Detect which cell encompasses the target text, then output its (x, y) center coordinate. 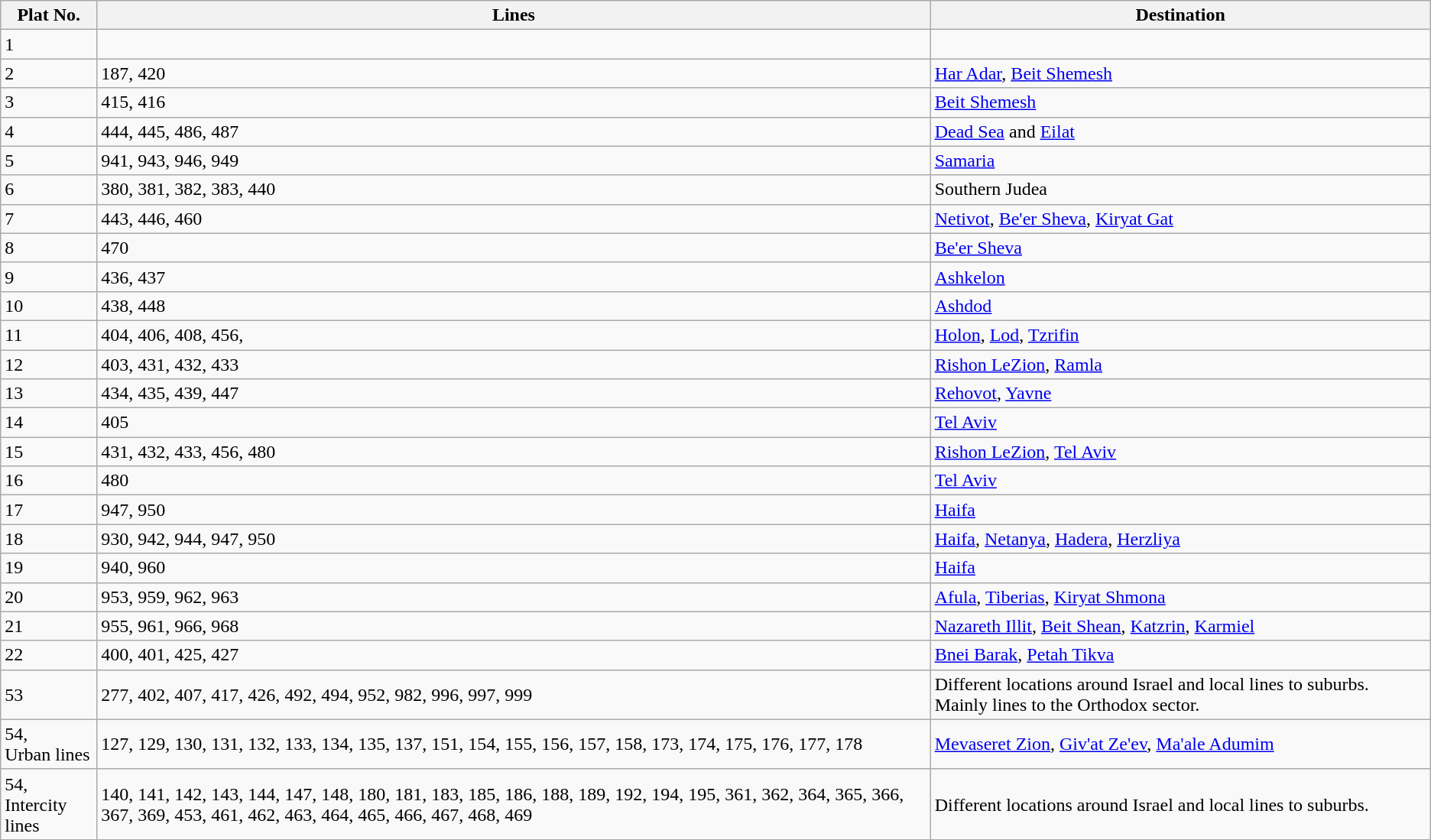
18 (49, 539)
380, 381, 382, 383, 440 (514, 190)
941, 943, 946, 949 (514, 161)
Har Adar, Beit Shemesh (1180, 73)
444, 445, 486, 487 (514, 131)
Rishon LeZion, Ramla (1180, 365)
19 (49, 568)
Samaria (1180, 161)
436, 437 (514, 277)
8 (49, 248)
3 (49, 102)
14 (49, 423)
443, 446, 460 (514, 219)
404, 406, 408, 456, (514, 335)
53 (49, 694)
Bnei Barak, Petah Tikva (1180, 655)
Destination (1180, 15)
54,Intercity lines (49, 804)
Ashkelon (1180, 277)
434, 435, 439, 447 (514, 394)
Dead Sea and Eilat (1180, 131)
480 (514, 481)
Netivot, Be'er Sheva, Kiryat Gat (1180, 219)
Lines (514, 15)
930, 942, 944, 947, 950 (514, 539)
Mevaseret Zion, Giv'at Ze'ev, Ma'ale Adumim (1180, 744)
955, 961, 966, 968 (514, 626)
Nazareth Illit, Beit Shean, Katzrin, Karmiel (1180, 626)
17 (49, 510)
Rishon LeZion, Tel Aviv (1180, 452)
277, 402, 407, 417, 426, 492, 494, 952, 982, 996, 997, 999 (514, 694)
12 (49, 365)
470 (514, 248)
2 (49, 73)
5 (49, 161)
10 (49, 306)
187, 420 (514, 73)
431, 432, 433, 456, 480 (514, 452)
Afula, Tiberias, Kiryat Shmona (1180, 597)
Ashdod (1180, 306)
Be'er Sheva (1180, 248)
16 (49, 481)
21 (49, 626)
127, 129, 130, 131, 132, 133, 134, 135, 137, 151, 154, 155, 156, 157, 158, 173, 174, 175, 176, 177, 178 (514, 744)
Plat No. (49, 15)
415, 416 (514, 102)
Holon, Lod, Tzrifin (1180, 335)
403, 431, 432, 433 (514, 365)
4 (49, 131)
20 (49, 597)
Different locations around Israel and local lines to suburbs. (1180, 804)
7 (49, 219)
22 (49, 655)
1 (49, 44)
940, 960 (514, 568)
405 (514, 423)
Beit Shemesh (1180, 102)
6 (49, 190)
953, 959, 962, 963 (514, 597)
Southern Judea (1180, 190)
Rehovot, Yavne (1180, 394)
54,Urban lines (49, 744)
9 (49, 277)
947, 950 (514, 510)
11 (49, 335)
13 (49, 394)
15 (49, 452)
Haifa, Netanya, Hadera, Herzliya (1180, 539)
Different locations around Israel and local lines to suburbs. Mainly lines to the Orthodox sector. (1180, 694)
438, 448 (514, 306)
400, 401, 425, 427 (514, 655)
